Extract the (x, y) coordinate from the center of the cell holding the provided text.  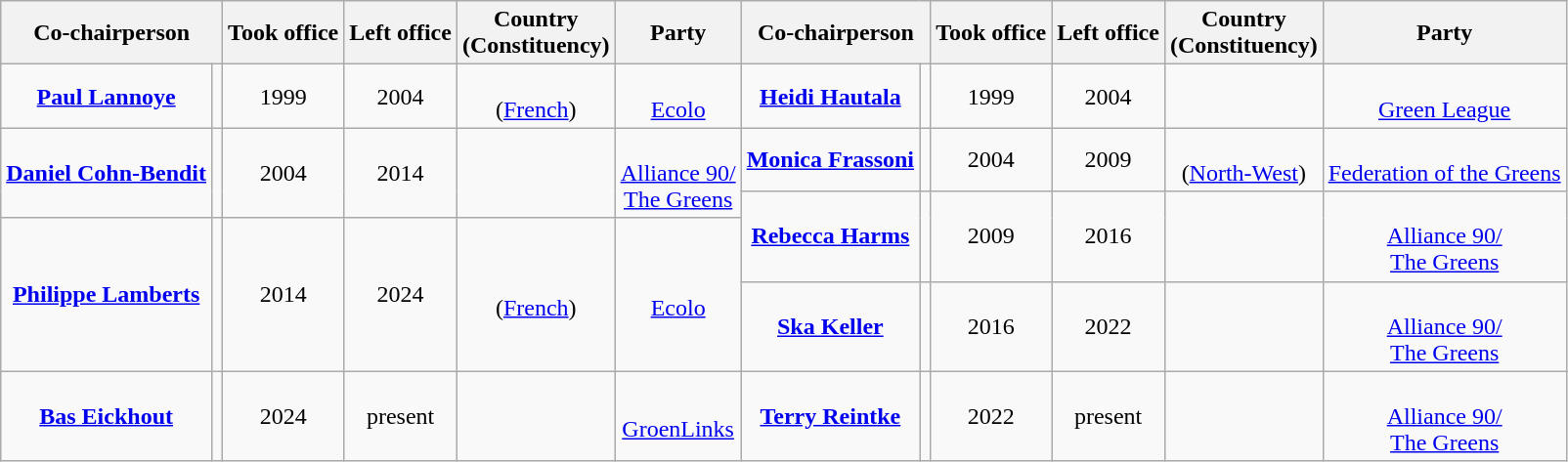
Philippe Lamberts (107, 295)
(North-West) (1243, 160)
Rebecca Harms (830, 236)
Terry Reintke (830, 416)
Green League (1445, 96)
Federation of the Greens (1445, 160)
Monica Frassoni (830, 160)
Daniel Cohn-Bendit (107, 173)
Ska Keller (830, 326)
GroenLinks (678, 416)
Bas Eickhout (107, 416)
Heidi Hautala (830, 96)
Paul Lannoye (107, 96)
